Identify which cell holds the provided text, then report its (x, y) central coordinate. 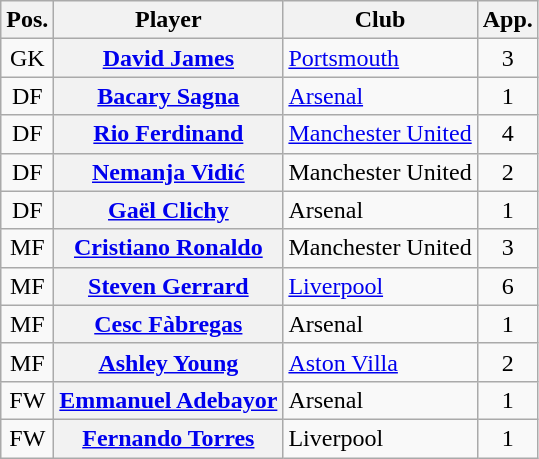
David James (168, 58)
Club (380, 20)
Fernando Torres (168, 438)
Aston Villa (380, 362)
Steven Gerrard (168, 286)
4 (508, 134)
Player (168, 20)
Cristiano Ronaldo (168, 248)
Portsmouth (380, 58)
Ashley Young (168, 362)
GK (28, 58)
Pos. (28, 20)
Nemanja Vidić (168, 172)
Bacary Sagna (168, 96)
App. (508, 20)
6 (508, 286)
Rio Ferdinand (168, 134)
Emmanuel Adebayor (168, 400)
Gaël Clichy (168, 210)
Cesc Fàbregas (168, 324)
